Return the (X, Y) coordinate for the center point of the cell that contains the specified text.  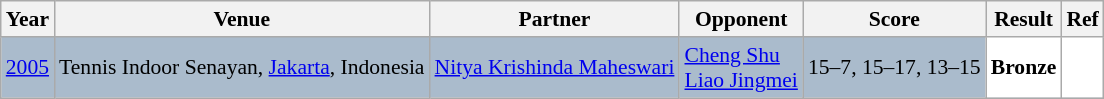
Partner (555, 19)
Tennis Indoor Senayan, Jakarta, Indonesia (242, 68)
Cheng Shu Liao Jingmei (740, 68)
Score (894, 19)
Opponent (740, 19)
15–7, 15–17, 13–15 (894, 68)
Nitya Krishinda Maheswari (555, 68)
Venue (242, 19)
2005 (28, 68)
Year (28, 19)
Bronze (1024, 68)
Ref (1082, 19)
Result (1024, 19)
